Return (X, Y) of the center of cell containing provided text 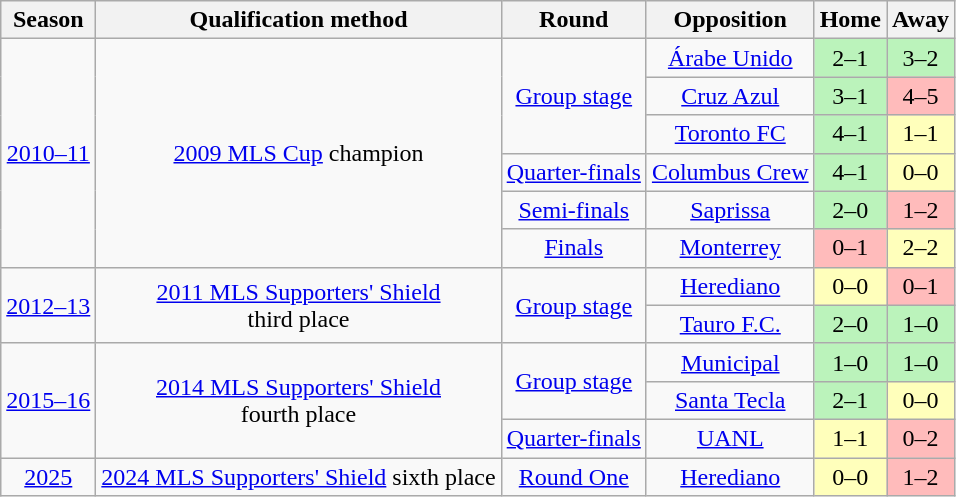
Round (574, 20)
2–2 (920, 248)
2025 (48, 477)
UANL (730, 438)
Qualification method (298, 20)
Opposition (730, 20)
Home (850, 20)
2009 MLS Cup champion (298, 153)
Round One (574, 477)
Tauro F.C. (730, 324)
Toronto FC (730, 134)
2014 MLS Supporters' Shieldfourth place (298, 400)
Columbus Crew (730, 172)
Saprissa (730, 210)
3–2 (920, 58)
3–1 (850, 96)
0–2 (920, 438)
Árabe Unido (730, 58)
Season (48, 20)
2012–13 (48, 305)
4–5 (920, 96)
Cruz Azul (730, 96)
2024 MLS Supporters' Shield sixth place (298, 477)
Santa Tecla (730, 400)
2011 MLS Supporters' Shieldthird place (298, 305)
Monterrey (730, 248)
Semi-finals (574, 210)
Finals (574, 248)
Away (920, 20)
2010–11 (48, 153)
Municipal (730, 362)
2015–16 (48, 400)
